Detect which cell encompasses the target text, then output its [x, y] center coordinate. 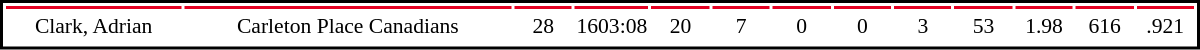
1603:08 [612, 26]
3 [923, 26]
7 [741, 26]
28 [543, 26]
616 [1105, 26]
Carleton Place Canadians [348, 26]
1.98 [1044, 26]
53 [984, 26]
Clark, Adrian [94, 26]
20 [681, 26]
.921 [1165, 26]
